Identify which cell holds the provided text, then report its [x, y] central coordinate. 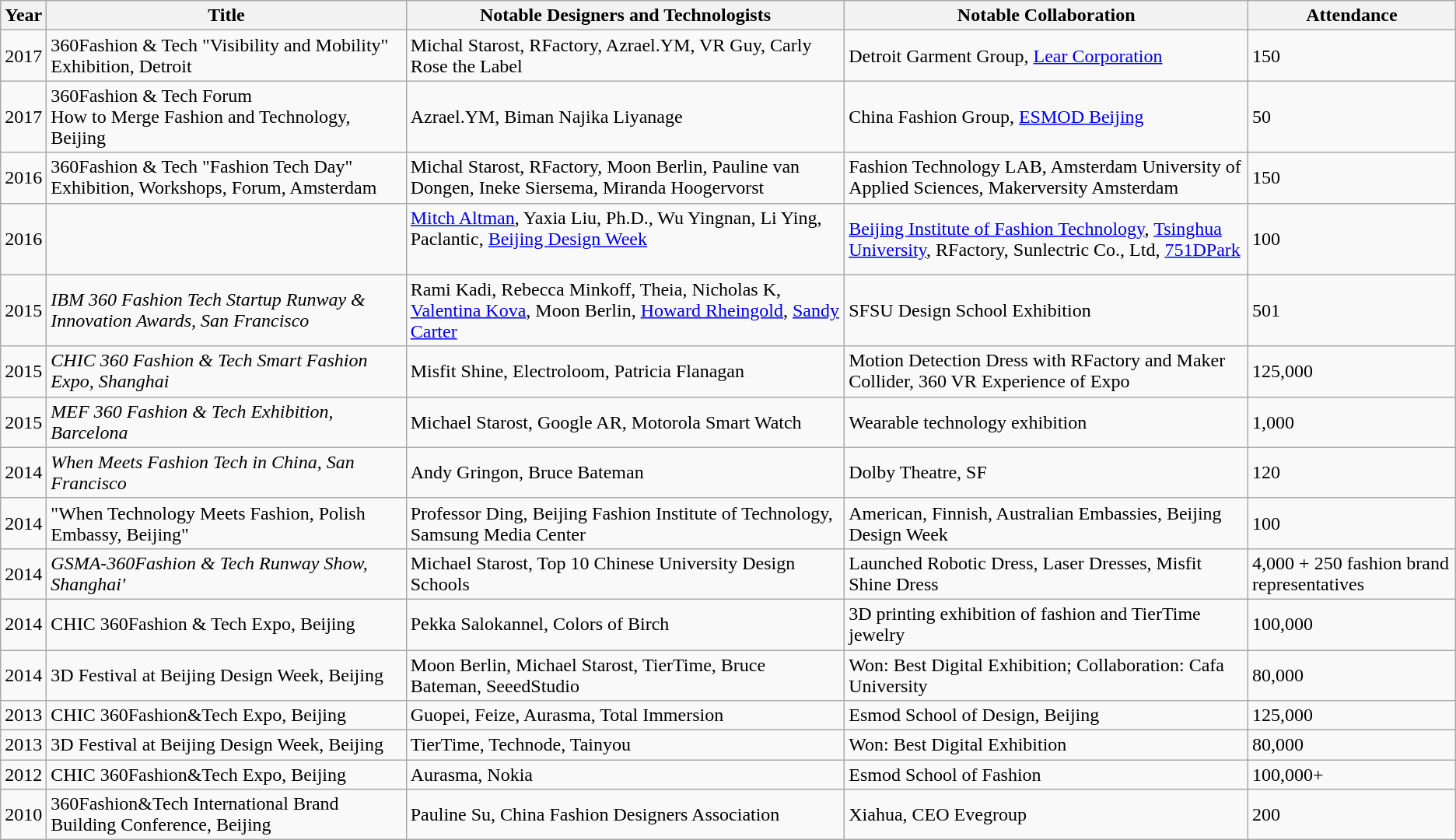
Attendance [1352, 16]
Won: Best Digital Exhibition; Collaboration: Cafa University [1047, 675]
Moon Berlin, Michael Starost, TierTime, Bruce Bateman, SeeedStudio [625, 675]
Detroit Garment Group, Lear Corporation [1047, 56]
120 [1352, 473]
MEF 360 Fashion & Tech Exhibition, Barcelona [226, 422]
4,000 + 250 fashion brand representatives [1352, 574]
Aurasma, Nokia [625, 775]
Xiahua, CEO Evegroup [1047, 815]
CHIC 360Fashion & Tech Expo, Beijing [226, 624]
50 [1352, 117]
Motion Detection Dress with RFactory and Maker Collider, 360 VR Experience of Expo [1047, 372]
Michael Starost, Top 10 Chinese University Design Schools [625, 574]
Azrael.YM, Biman Najika Liyanage [625, 117]
Mitch Altman, Yaxia Liu, Ph.D., Wu Yingnan, Li Ying, Paclantic, Beijing Design Week [625, 239]
Dolby Theatre, SF [1047, 473]
1,000 [1352, 422]
China Fashion Group, ESMOD Beijing [1047, 117]
100,000+ [1352, 775]
CHIC 360 Fashion & Tech Smart Fashion Expo, Shanghai [226, 372]
Launched Robotic Dress, Laser Dresses, Misfit Shine Dress [1047, 574]
TierTime, Technode, Tainyou [625, 745]
Rami Kadi, Rebecca Minkoff, Theia, Nicholas K, Valentina Kova, Moon Berlin, Howard Rheingold, Sandy Carter [625, 310]
Notable Designers and Technologists [625, 16]
Title [226, 16]
2012 [23, 775]
501 [1352, 310]
360Fashion & Tech "Visibility and Mobility" Exhibition, Detroit [226, 56]
200 [1352, 815]
Professor Ding, Beijing Fashion Institute of Technology, Samsung Media Center [625, 523]
Esmod School of Fashion [1047, 775]
Michal Starost, RFactory, Moon Berlin, Pauline van Dongen, Ineke Siersema, Miranda Hoogervorst [625, 177]
Pekka Salokannel, Colors of Birch [625, 624]
Beijing Institute of Fashion Technology, Tsinghua University, RFactory, Sunlectric Co., Ltd, 751DPark [1047, 239]
SFSU Design School Exhibition [1047, 310]
3D printing exhibition of fashion and TierTime jewelry [1047, 624]
Year [23, 16]
"When Technology Meets Fashion, Polish Embassy, Beijing" [226, 523]
2010 [23, 815]
IBM 360 Fashion Tech Startup Runway & Innovation Awards, San Francisco [226, 310]
GSMA-360Fashion & Tech Runway Show, Shanghai' [226, 574]
Guopei, Feize, Aurasma, Total Immersion [625, 716]
Esmod School of Design, Beijing [1047, 716]
Michael Starost, Google AR, Motorola Smart Watch [625, 422]
When Meets Fashion Tech in China, San Francisco [226, 473]
360Fashion & Tech ForumHow to Merge Fashion and Technology, Beijing [226, 117]
Fashion Technology LAB, Amsterdam University of Applied Sciences, Makerversity Amsterdam [1047, 177]
American, Finnish, Australian Embassies, Beijing Design Week [1047, 523]
Wearable technology exhibition [1047, 422]
Notable Collaboration [1047, 16]
Michal Starost, RFactory, Azrael.YM, VR Guy, Carly Rose the Label [625, 56]
360Fashion&Tech International Brand Building Conference, Beijing [226, 815]
Won: Best Digital Exhibition [1047, 745]
360Fashion & Tech "Fashion Tech Day" Exhibition, Workshops, Forum, Amsterdam [226, 177]
100,000 [1352, 624]
Misfit Shine, Electroloom, Patricia Flanagan [625, 372]
Andy Gringon, Bruce Bateman [625, 473]
Pauline Su, China Fashion Designers Association [625, 815]
